Search for the cell housing the specified text and yield its [x, y] center coordinate. 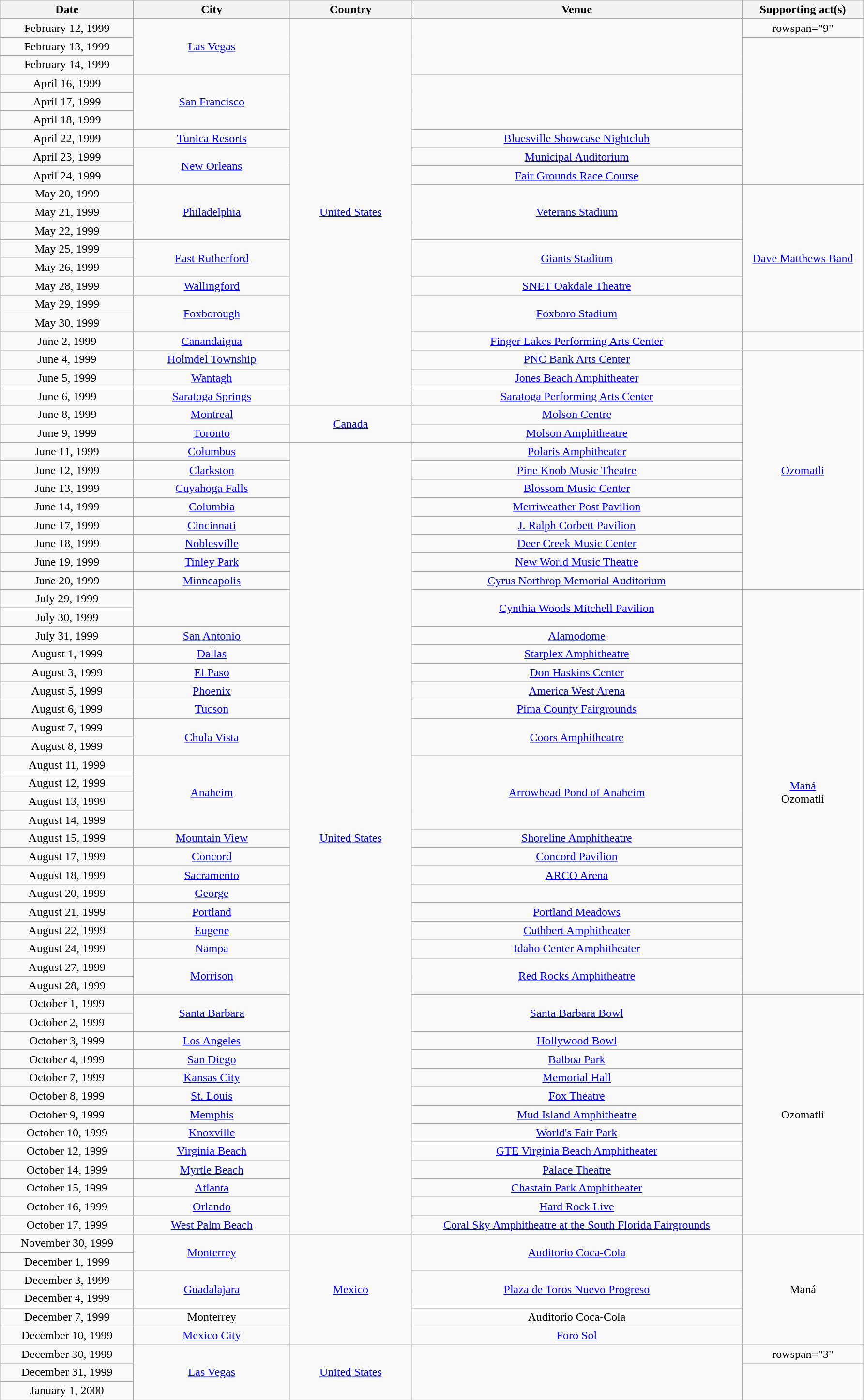
Virginia Beach [212, 1151]
October 9, 1999 [67, 1114]
October 7, 1999 [67, 1077]
Tunica Resorts [212, 138]
San Francisco [212, 102]
Cynthia Woods Mitchell Pavilion [577, 608]
Dave Matthews Band [803, 258]
San Diego [212, 1059]
Deer Creek Music Center [577, 544]
August 18, 1999 [67, 875]
Molson Centre [577, 415]
Coral Sky Amphitheatre at the South Florida Fairgrounds [577, 1225]
Noblesville [212, 544]
Giants Stadium [577, 258]
June 17, 1999 [67, 525]
August 1, 1999 [67, 654]
Phoenix [212, 691]
Idaho Center Amphitheater [577, 949]
America West Arena [577, 691]
October 8, 1999 [67, 1096]
GTE Virginia Beach Amphitheater [577, 1151]
Starplex Amphitheatre [577, 654]
Clarkston [212, 470]
Alamodome [577, 636]
Orlando [212, 1206]
New World Music Theatre [577, 562]
Eugene [212, 930]
August 13, 1999 [67, 801]
Hollywood Bowl [577, 1041]
Red Rocks Amphitheatre [577, 976]
Dallas [212, 654]
Plaza de Toros Nuevo Progreso [577, 1289]
April 18, 1999 [67, 120]
June 6, 1999 [67, 396]
SNET Oakdale Theatre [577, 286]
Concord [212, 857]
May 25, 1999 [67, 249]
April 17, 1999 [67, 102]
August 21, 1999 [67, 912]
Canandaigua [212, 341]
Fair Grounds Race Course [577, 175]
Canada [350, 424]
Memphis [212, 1114]
Holmdel Township [212, 359]
June 18, 1999 [67, 544]
Don Haskins Center [577, 672]
Philadelphia [212, 212]
Venue [577, 10]
June 11, 1999 [67, 451]
October 14, 1999 [67, 1170]
October 16, 1999 [67, 1206]
February 14, 1999 [67, 65]
Cyrus Northrop Memorial Auditorium [577, 581]
May 30, 1999 [67, 323]
rowspan="9" [803, 28]
Concord Pavilion [577, 857]
Saratoga Springs [212, 396]
Cincinnati [212, 525]
August 8, 1999 [67, 746]
May 26, 1999 [67, 268]
Fox Theatre [577, 1096]
Santa Barbara [212, 1013]
Arrowhead Pond of Anaheim [577, 792]
ARCO Arena [577, 875]
April 24, 1999 [67, 175]
May 20, 1999 [67, 194]
Molson Amphitheatre [577, 433]
Wantagh [212, 378]
San Antonio [212, 636]
Mountain View [212, 838]
Chastain Park Amphitheater [577, 1188]
Pima County Fairgrounds [577, 709]
August 7, 1999 [67, 728]
October 10, 1999 [67, 1133]
October 17, 1999 [67, 1225]
August 12, 1999 [67, 783]
Sacramento [212, 875]
August 22, 1999 [67, 930]
June 5, 1999 [67, 378]
Kansas City [212, 1077]
August 20, 1999 [67, 894]
Montreal [212, 415]
Santa Barbara Bowl [577, 1013]
Morrison [212, 976]
Atlanta [212, 1188]
August 28, 1999 [67, 985]
Los Angeles [212, 1041]
Foxborough [212, 313]
PNC Bank Arts Center [577, 359]
rowspan="3" [803, 1354]
Guadalajara [212, 1289]
West Palm Beach [212, 1225]
Cuyahoga Falls [212, 488]
Blossom Music Center [577, 488]
June 19, 1999 [67, 562]
Portland Meadows [577, 912]
April 22, 1999 [67, 138]
August 3, 1999 [67, 672]
Finger Lakes Performing Arts Center [577, 341]
Columbia [212, 506]
New Orleans [212, 166]
June 4, 1999 [67, 359]
Columbus [212, 451]
Municipal Auditorium [577, 157]
Polaris Amphitheater [577, 451]
World's Fair Park [577, 1133]
Mexico City [212, 1335]
December 10, 1999 [67, 1335]
October 2, 1999 [67, 1022]
Wallingford [212, 286]
Maná [803, 1289]
George [212, 894]
October 4, 1999 [67, 1059]
St. Louis [212, 1096]
December 3, 1999 [67, 1280]
Shoreline Amphitheatre [577, 838]
Memorial Hall [577, 1077]
August 5, 1999 [67, 691]
Anaheim [212, 792]
October 1, 1999 [67, 1004]
Pine Knob Music Theatre [577, 470]
July 31, 1999 [67, 636]
East Rutherford [212, 258]
April 16, 1999 [67, 83]
June 8, 1999 [67, 415]
Country [350, 10]
Balboa Park [577, 1059]
J. Ralph Corbett Pavilion [577, 525]
July 30, 1999 [67, 617]
June 20, 1999 [67, 581]
Palace Theatre [577, 1170]
December 1, 1999 [67, 1262]
June 9, 1999 [67, 433]
Supporting act(s) [803, 10]
December 30, 1999 [67, 1354]
August 14, 1999 [67, 820]
May 21, 1999 [67, 212]
City [212, 10]
Foro Sol [577, 1335]
December 7, 1999 [67, 1317]
Date [67, 10]
Mud Island Amphitheatre [577, 1114]
May 22, 1999 [67, 231]
Tinley Park [212, 562]
ManáOzomatli [803, 792]
February 13, 1999 [67, 46]
Nampa [212, 949]
Tucson [212, 709]
February 12, 1999 [67, 28]
Myrtle Beach [212, 1170]
Veterans Stadium [577, 212]
June 14, 1999 [67, 506]
November 30, 1999 [67, 1243]
Hard Rock Live [577, 1206]
October 15, 1999 [67, 1188]
Minneapolis [212, 581]
Coors Amphitheatre [577, 737]
August 24, 1999 [67, 949]
January 1, 2000 [67, 1390]
Saratoga Performing Arts Center [577, 396]
December 31, 1999 [67, 1372]
May 28, 1999 [67, 286]
Portland [212, 912]
December 4, 1999 [67, 1298]
El Paso [212, 672]
August 27, 1999 [67, 967]
June 2, 1999 [67, 341]
Knoxville [212, 1133]
May 29, 1999 [67, 304]
August 11, 1999 [67, 764]
October 12, 1999 [67, 1151]
August 15, 1999 [67, 838]
August 17, 1999 [67, 857]
October 3, 1999 [67, 1041]
Chula Vista [212, 737]
Merriweather Post Pavilion [577, 506]
Mexico [350, 1289]
Jones Beach Amphitheater [577, 378]
Bluesville Showcase Nightclub [577, 138]
July 29, 1999 [67, 599]
August 6, 1999 [67, 709]
June 13, 1999 [67, 488]
Toronto [212, 433]
Foxboro Stadium [577, 313]
June 12, 1999 [67, 470]
April 23, 1999 [67, 157]
Cuthbert Amphitheater [577, 930]
